Capture the cell that displays the provided text and extract its [x, y] central coordinate. 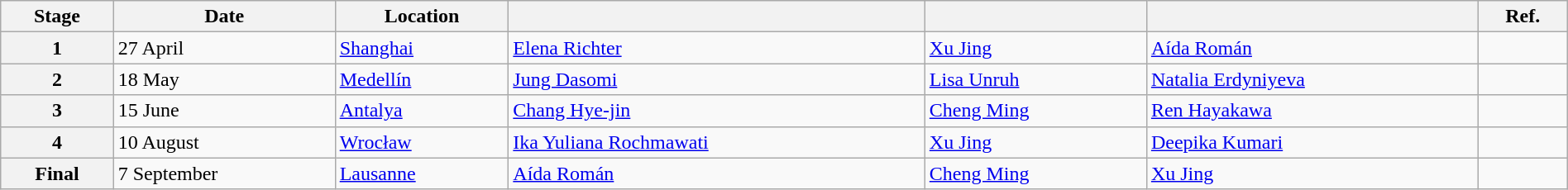
Final [57, 173]
Ref. [1523, 17]
Ika Yuliana Rochmawati [716, 142]
3 [57, 111]
Shanghai [422, 48]
Lausanne [422, 173]
2 [57, 79]
4 [57, 142]
Stage [57, 17]
1 [57, 48]
Location [422, 17]
Jung Dasomi [716, 79]
Chang Hye-jin [716, 111]
Natalia Erdyniyeva [1312, 79]
Wrocław [422, 142]
Ren Hayakawa [1312, 111]
Medellín [422, 79]
Date [224, 17]
10 August [224, 142]
15 June [224, 111]
7 September [224, 173]
27 April [224, 48]
Antalya [422, 111]
18 May [224, 79]
Lisa Unruh [1035, 79]
Deepika Kumari [1312, 142]
Elena Richter [716, 48]
